Detect which cell encompasses the target text, then output its [x, y] center coordinate. 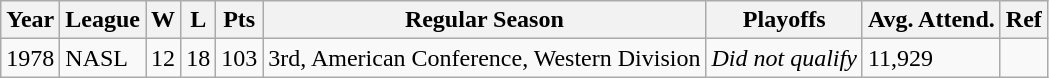
Ref [1024, 20]
11,929 [931, 58]
Playoffs [784, 20]
3rd, American Conference, Western Division [484, 58]
NASL [103, 58]
Did not qualify [784, 58]
Avg. Attend. [931, 20]
Year [30, 20]
League [103, 20]
L [198, 20]
Pts [240, 20]
Regular Season [484, 20]
12 [164, 58]
1978 [30, 58]
18 [198, 58]
W [164, 20]
103 [240, 58]
